Determine the [X, Y] coordinate at the center of the cell enclosing the given text.  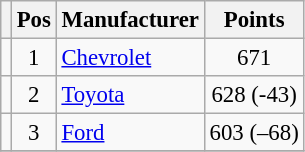
603 (–68) [254, 133]
Ford [130, 133]
Manufacturer [130, 20]
Pos [34, 20]
2 [34, 95]
Toyota [130, 95]
Points [254, 20]
Chevrolet [130, 58]
628 (-43) [254, 95]
1 [34, 58]
671 [254, 58]
3 [34, 133]
